Identify which cell holds the provided text, then report its (x, y) central coordinate. 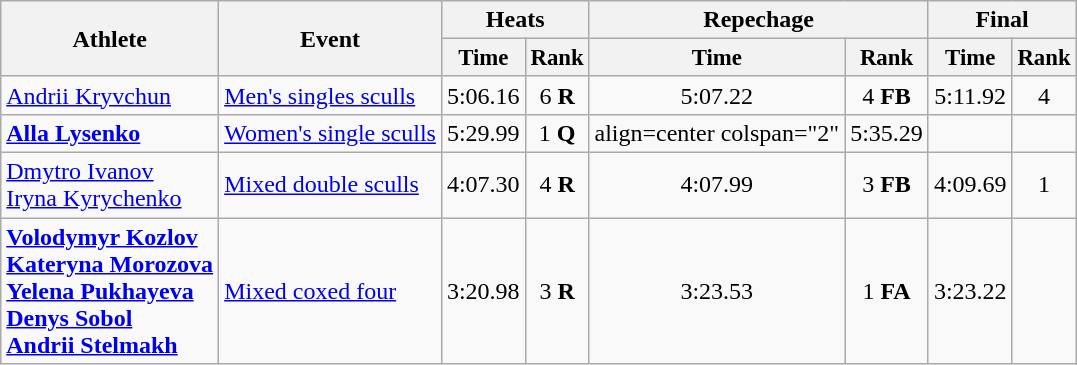
5:06.16 (483, 95)
4 FB (887, 95)
1 Q (557, 133)
5:29.99 (483, 133)
Mixed coxed four (330, 291)
Repechage (758, 20)
3 FB (887, 186)
Volodymyr Kozlov Kateryna Morozova Yelena Pukhayeva Denys Sobol Andrii Stelmakh (110, 291)
Men's singles sculls (330, 95)
6 R (557, 95)
Alla Lysenko (110, 133)
1 (1044, 186)
5:35.29 (887, 133)
Event (330, 39)
3 R (557, 291)
4 R (557, 186)
4 (1044, 95)
4:07.99 (717, 186)
1 FA (887, 291)
3:23.22 (970, 291)
Mixed double sculls (330, 186)
3:23.53 (717, 291)
4:09.69 (970, 186)
Final (1002, 20)
5:07.22 (717, 95)
5:11.92 (970, 95)
align=center colspan="2" (717, 133)
Andrii Kryvchun (110, 95)
Heats (515, 20)
4:07.30 (483, 186)
Dmytro Ivanov Iryna Kyrychenko (110, 186)
3:20.98 (483, 291)
Athlete (110, 39)
Women's single sculls (330, 133)
